Find where the given text appears and provide that cell's center as [X, Y] coordinate. 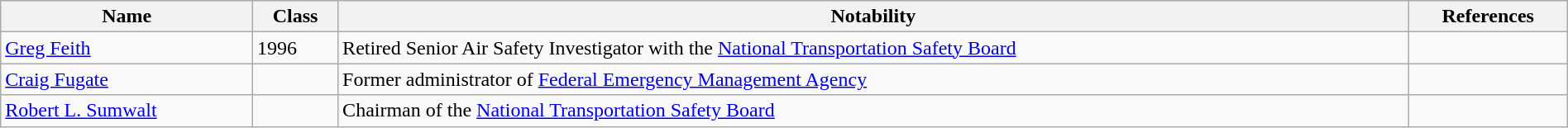
Former administrator of Federal Emergency Management Agency [873, 79]
Class [296, 17]
Retired Senior Air Safety Investigator with the National Transportation Safety Board [873, 48]
Robert L. Sumwalt [127, 111]
Craig Fugate [127, 79]
1996 [296, 48]
Notability [873, 17]
Name [127, 17]
Chairman of the National Transportation Safety Board [873, 111]
References [1488, 17]
Greg Feith [127, 48]
